For the text-containing cell, return its midpoint in (X, Y) coordinate format. 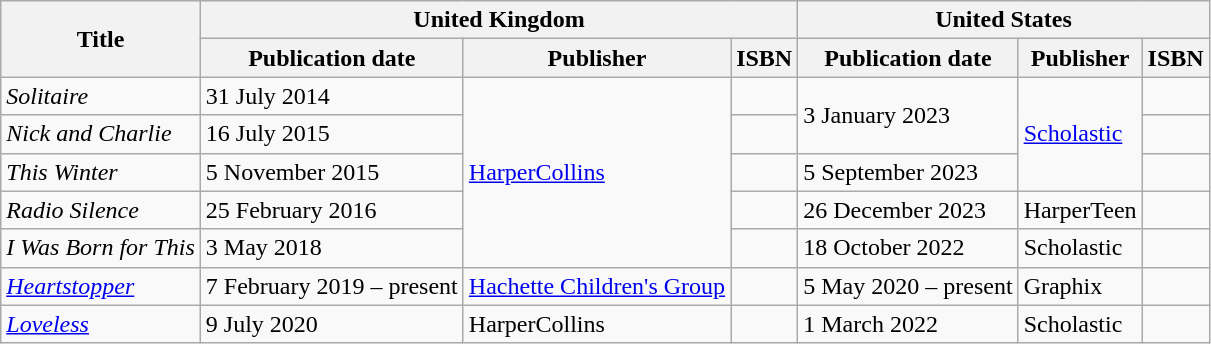
7 February 2019 – present (332, 286)
5 November 2015 (332, 172)
Nick and Charlie (101, 134)
United Kingdom (498, 20)
United States (1004, 20)
31 July 2014 (332, 96)
3 May 2018 (332, 248)
25 February 2016 (332, 210)
Radio Silence (101, 210)
16 July 2015 (332, 134)
18 October 2022 (908, 248)
Solitaire (101, 96)
Graphix (1080, 286)
5 May 2020 – present (908, 286)
26 December 2023 (908, 210)
9 July 2020 (332, 324)
This Winter (101, 172)
Loveless (101, 324)
HarperTeen (1080, 210)
Heartstopper (101, 286)
3 January 2023 (908, 115)
Title (101, 39)
5 September 2023 (908, 172)
Hachette Children's Group (596, 286)
1 March 2022 (908, 324)
I Was Born for This (101, 248)
